Return the [X, Y] coordinate for the center point of the cell that contains the specified text.  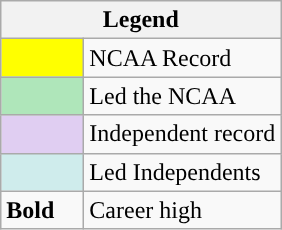
Career high [182, 210]
Bold [42, 210]
NCAA Record [182, 58]
Led the NCAA [182, 96]
Legend [141, 20]
Independent record [182, 134]
Led Independents [182, 172]
